Capture the cell that displays the provided text and extract its (X, Y) central coordinate. 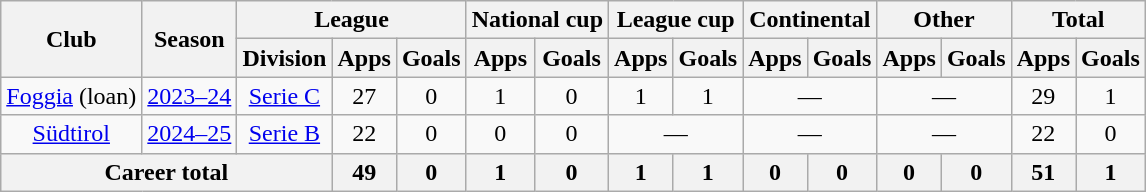
51 (1043, 172)
Other (944, 20)
2023–24 (190, 96)
National cup (537, 20)
27 (364, 96)
Serie C (284, 96)
49 (364, 172)
Total (1078, 20)
29 (1043, 96)
Serie B (284, 134)
Club (72, 39)
Career total (166, 172)
Continental (810, 20)
League (352, 20)
Season (190, 39)
Südtirol (72, 134)
Division (284, 58)
2024–25 (190, 134)
Foggia (loan) (72, 96)
League cup (676, 20)
